Pinpoint the cell where the given text exists, returning its [X, Y] midpoint coordinate. 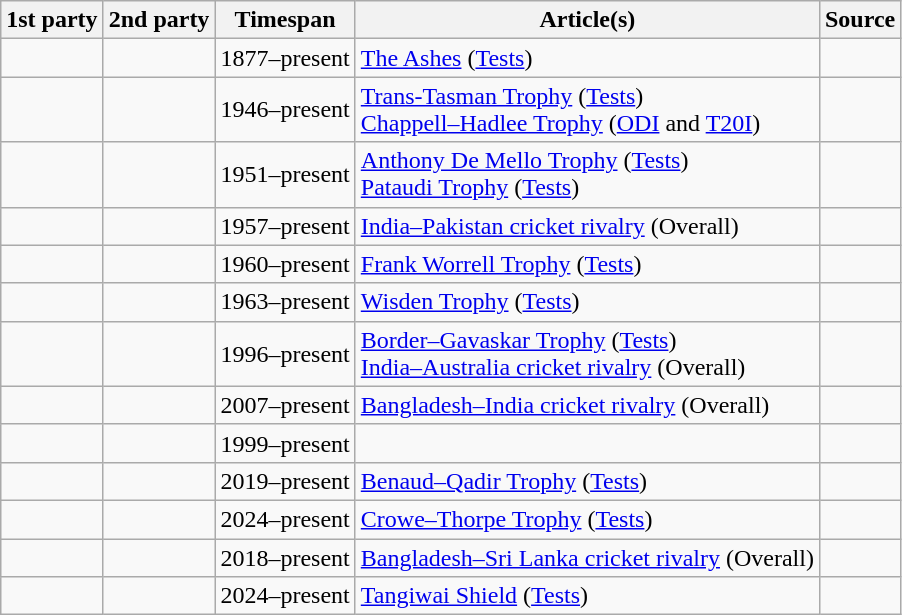
1951–present [285, 174]
1957–present [285, 226]
The Ashes (Tests) [587, 58]
1999–present [285, 443]
Benaud–Qadir Trophy (Tests) [587, 481]
Bangladesh–India cricket rivalry (Overall) [587, 405]
Bangladesh–Sri Lanka cricket rivalry (Overall) [587, 557]
1946–present [285, 110]
2nd party [159, 20]
Tangiwai Shield (Tests) [587, 596]
Anthony De Mello Trophy (Tests)Pataudi Trophy (Tests) [587, 174]
Border–Gavaskar Trophy (Tests)India–Australia cricket rivalry (Overall) [587, 354]
2019–present [285, 481]
Timespan [285, 20]
Article(s) [587, 20]
Crowe–Thorpe Trophy (Tests) [587, 519]
1st party [52, 20]
1877–present [285, 58]
1996–present [285, 354]
1963–present [285, 302]
Source [860, 20]
1960–present [285, 264]
Trans-Tasman Trophy (Tests)Chappell–Hadlee Trophy (ODI and T20I) [587, 110]
Frank Worrell Trophy (Tests) [587, 264]
India–Pakistan cricket rivalry (Overall) [587, 226]
2018–present [285, 557]
2007–present [285, 405]
Wisden Trophy (Tests) [587, 302]
